Scan for the cell matching the given text and deliver its [X, Y] coordinate at center. 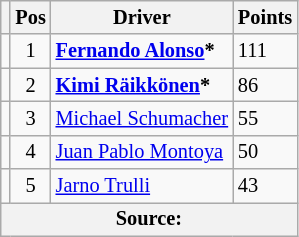
3 [30, 118]
Jarno Trulli [142, 186]
1 [30, 51]
Michael Schumacher [142, 118]
5 [30, 186]
Source: [149, 219]
111 [265, 51]
Fernando Alonso* [142, 51]
Pos [30, 17]
50 [265, 152]
2 [30, 85]
Juan Pablo Montoya [142, 152]
86 [265, 85]
55 [265, 118]
Points [265, 17]
4 [30, 152]
Driver [142, 17]
Kimi Räikkönen* [142, 85]
43 [265, 186]
